Locate the cell with the specified text and output its (x, y) center coordinate. 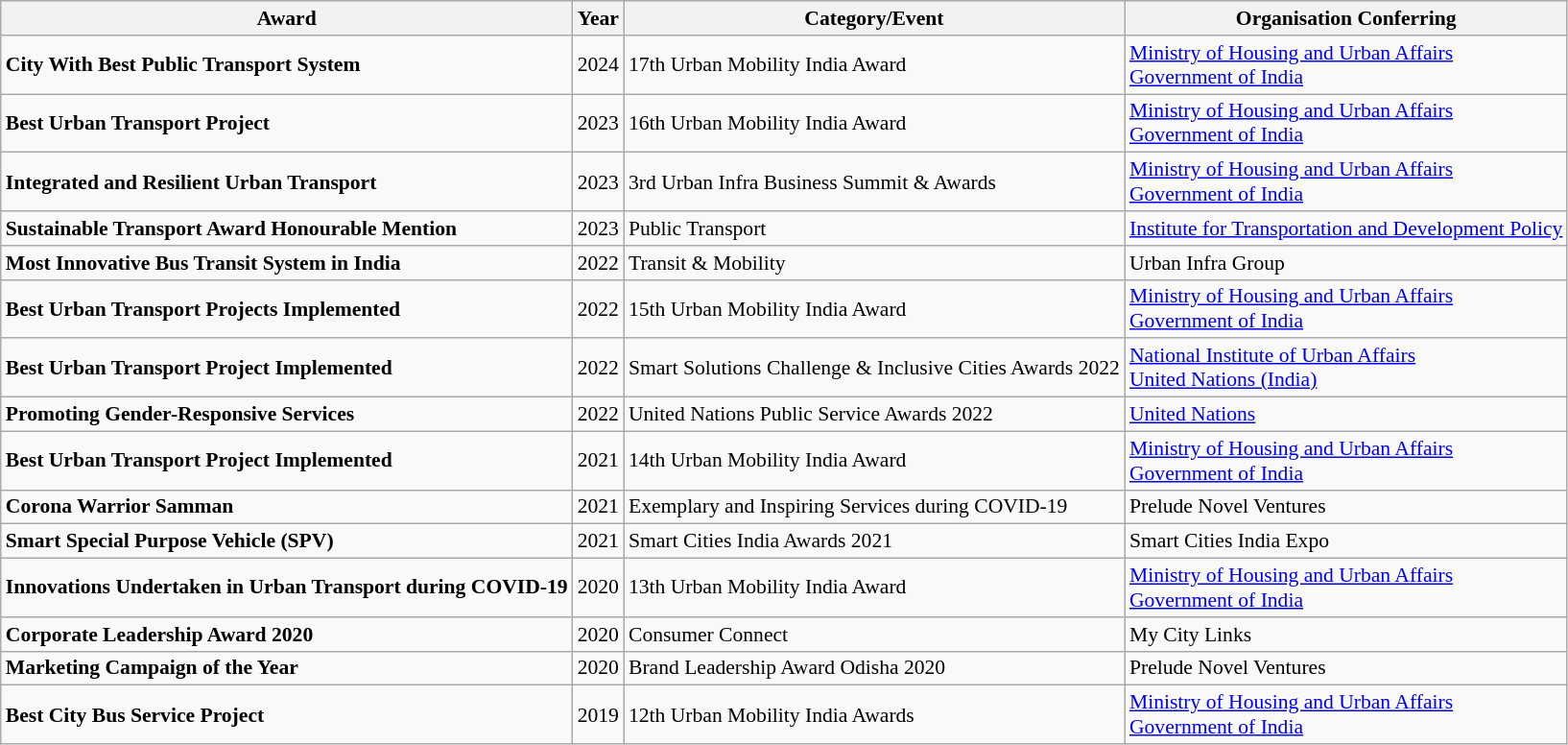
Consumer Connect (874, 635)
Best Urban Transport Project (287, 123)
2019 (599, 714)
Sustainable Transport Award Honourable Mention (287, 228)
Smart Cities India Expo (1346, 541)
United Nations Public Service Awards 2022 (874, 415)
17th Urban Mobility India Award (874, 65)
Organisation Conferring (1346, 18)
Year (599, 18)
Institute for Transportation and Development Policy (1346, 228)
Innovations Undertaken in Urban Transport during COVID-19 (287, 588)
Corona Warrior Samman (287, 507)
Public Transport (874, 228)
Urban Infra Group (1346, 263)
City With Best Public Transport System (287, 65)
Exemplary and Inspiring Services during COVID-19 (874, 507)
Category/Event (874, 18)
12th Urban Mobility India Awards (874, 714)
Promoting Gender-Responsive Services (287, 415)
Smart Cities India Awards 2021 (874, 541)
3rd Urban Infra Business Summit & Awards (874, 182)
Corporate Leadership Award 2020 (287, 635)
Smart Solutions Challenge & Inclusive Cities Awards 2022 (874, 369)
Integrated and Resilient Urban Transport (287, 182)
Marketing Campaign of the Year (287, 668)
16th Urban Mobility India Award (874, 123)
Award (287, 18)
14th Urban Mobility India Award (874, 461)
2024 (599, 65)
Transit & Mobility (874, 263)
13th Urban Mobility India Award (874, 588)
15th Urban Mobility India Award (874, 309)
Most Innovative Bus Transit System in India (287, 263)
United Nations (1346, 415)
Brand Leadership Award Odisha 2020 (874, 668)
Best City Bus Service Project (287, 714)
My City Links (1346, 635)
Smart Special Purpose Vehicle (SPV) (287, 541)
Best Urban Transport Projects Implemented (287, 309)
National Institute of Urban AffairsUnited Nations (India) (1346, 369)
